Scan for the cell matching the given text and deliver its [x, y] coordinate at center. 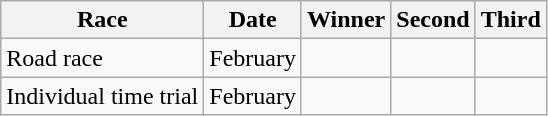
Race [102, 20]
Individual time trial [102, 96]
Second [433, 20]
Date [253, 20]
Winner [346, 20]
Third [510, 20]
Road race [102, 58]
